From the cell containing the given text, extract its center point as (x, y) coordinate. 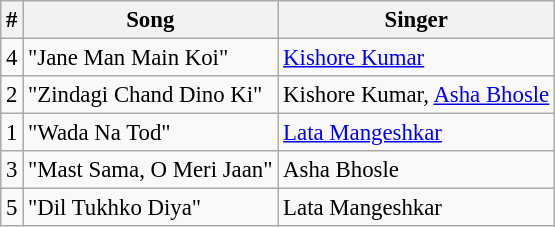
# (12, 20)
"Dil Tukhko Diya" (150, 208)
3 (12, 170)
1 (12, 133)
"Jane Man Main Koi" (150, 58)
Kishore Kumar (416, 58)
"Zindagi Chand Dino Ki" (150, 95)
2 (12, 95)
4 (12, 58)
Song (150, 20)
"Wada Na Tod" (150, 133)
Kishore Kumar, Asha Bhosle (416, 95)
Asha Bhosle (416, 170)
5 (12, 208)
Singer (416, 20)
"Mast Sama, O Meri Jaan" (150, 170)
